Find where the given text appears and provide that cell's center as [X, Y] coordinate. 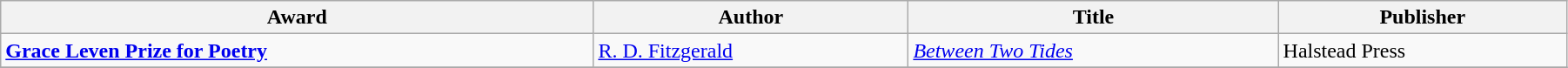
Title [1093, 17]
Award [298, 17]
Between Two Tides [1093, 51]
Author [751, 17]
Grace Leven Prize for Poetry [298, 51]
R. D. Fitzgerald [751, 51]
Publisher [1422, 17]
Halstead Press [1422, 51]
